Locate the cell with the specified text and output its (x, y) center coordinate. 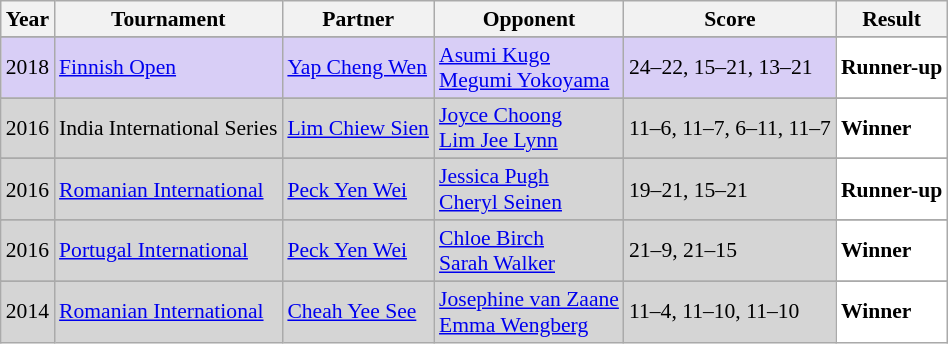
Lim Chiew Sien (358, 128)
India International Series (168, 128)
Yap Cheng Wen (358, 68)
Opponent (529, 19)
Asumi Kugo Megumi Yokoyama (529, 68)
21–9, 21–15 (730, 250)
19–21, 15–21 (730, 190)
Tournament (168, 19)
Year (28, 19)
11–4, 11–10, 11–10 (730, 312)
Finnish Open (168, 68)
Jessica Pugh Cheryl Seinen (529, 190)
24–22, 15–21, 13–21 (730, 68)
Joyce Choong Lim Jee Lynn (529, 128)
Portugal International (168, 250)
Result (892, 19)
2018 (28, 68)
2014 (28, 312)
Cheah Yee See (358, 312)
Partner (358, 19)
Score (730, 19)
Josephine van Zaane Emma Wengberg (529, 312)
Chloe Birch Sarah Walker (529, 250)
11–6, 11–7, 6–11, 11–7 (730, 128)
